Extract the (X, Y) coordinate from the center of the cell holding the provided text.  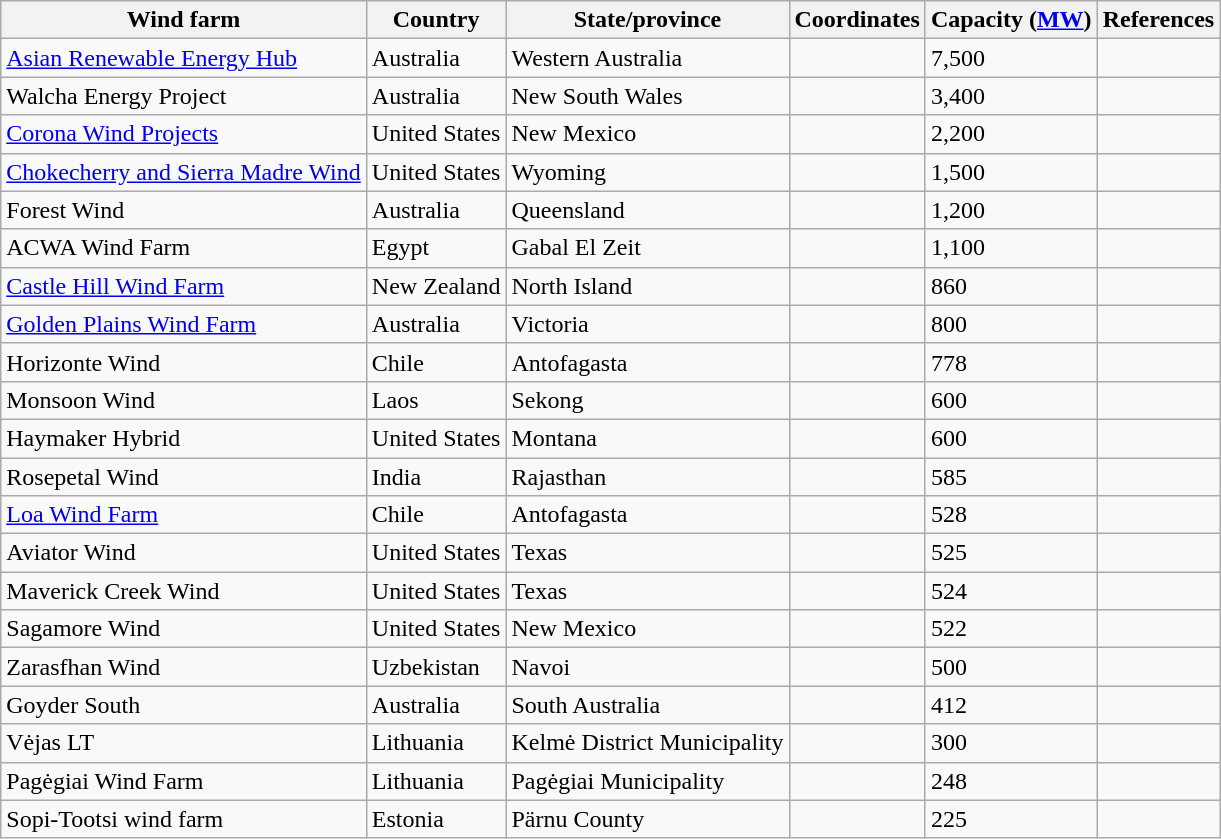
Gabal El Zeit (648, 248)
Corona Wind Projects (184, 134)
Pagėgiai Municipality (648, 781)
1,500 (1011, 172)
1,200 (1011, 210)
3,400 (1011, 96)
Golden Plains Wind Farm (184, 324)
7,500 (1011, 58)
Pärnu County (648, 819)
Zarasfhan Wind (184, 667)
Aviator Wind (184, 553)
Navoi (648, 667)
Vėjas LT (184, 743)
Victoria (648, 324)
Haymaker Hybrid (184, 438)
Capacity (MW) (1011, 20)
778 (1011, 362)
522 (1011, 629)
ACWA Wind Farm (184, 248)
Loa Wind Farm (184, 515)
Rosepetal Wind (184, 477)
New South Wales (648, 96)
300 (1011, 743)
Sopi-Tootsi wind farm (184, 819)
Western Australia (648, 58)
Monsoon Wind (184, 400)
Forest Wind (184, 210)
North Island (648, 286)
Pagėgiai Wind Farm (184, 781)
Coordinates (857, 20)
Country (436, 20)
524 (1011, 591)
Wind farm (184, 20)
Sagamore Wind (184, 629)
Wyoming (648, 172)
225 (1011, 819)
Sekong (648, 400)
Rajasthan (648, 477)
525 (1011, 553)
Chokecherry and Sierra Madre Wind (184, 172)
248 (1011, 781)
Horizonte Wind (184, 362)
India (436, 477)
Kelmė District Municipality (648, 743)
Uzbekistan (436, 667)
860 (1011, 286)
Maverick Creek Wind (184, 591)
Goyder South (184, 705)
New Zealand (436, 286)
Asian Renewable Energy Hub (184, 58)
800 (1011, 324)
Queensland (648, 210)
State/province (648, 20)
Castle Hill Wind Farm (184, 286)
References (1158, 20)
Montana (648, 438)
Egypt (436, 248)
Laos (436, 400)
Walcha Energy Project (184, 96)
412 (1011, 705)
1,100 (1011, 248)
528 (1011, 515)
585 (1011, 477)
500 (1011, 667)
South Australia (648, 705)
2,200 (1011, 134)
Estonia (436, 819)
